Find where the given text appears and provide that cell's center as (X, Y) coordinate. 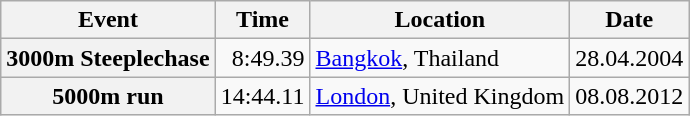
Location (440, 20)
14:44.11 (262, 96)
Time (262, 20)
28.04.2004 (630, 58)
8:49.39 (262, 58)
Bangkok, Thailand (440, 58)
3000m Steeplechase (108, 58)
5000m run (108, 96)
London, United Kingdom (440, 96)
Date (630, 20)
Event (108, 20)
08.08.2012 (630, 96)
